Extract the [x, y] coordinate from the center of the cell holding the provided text.  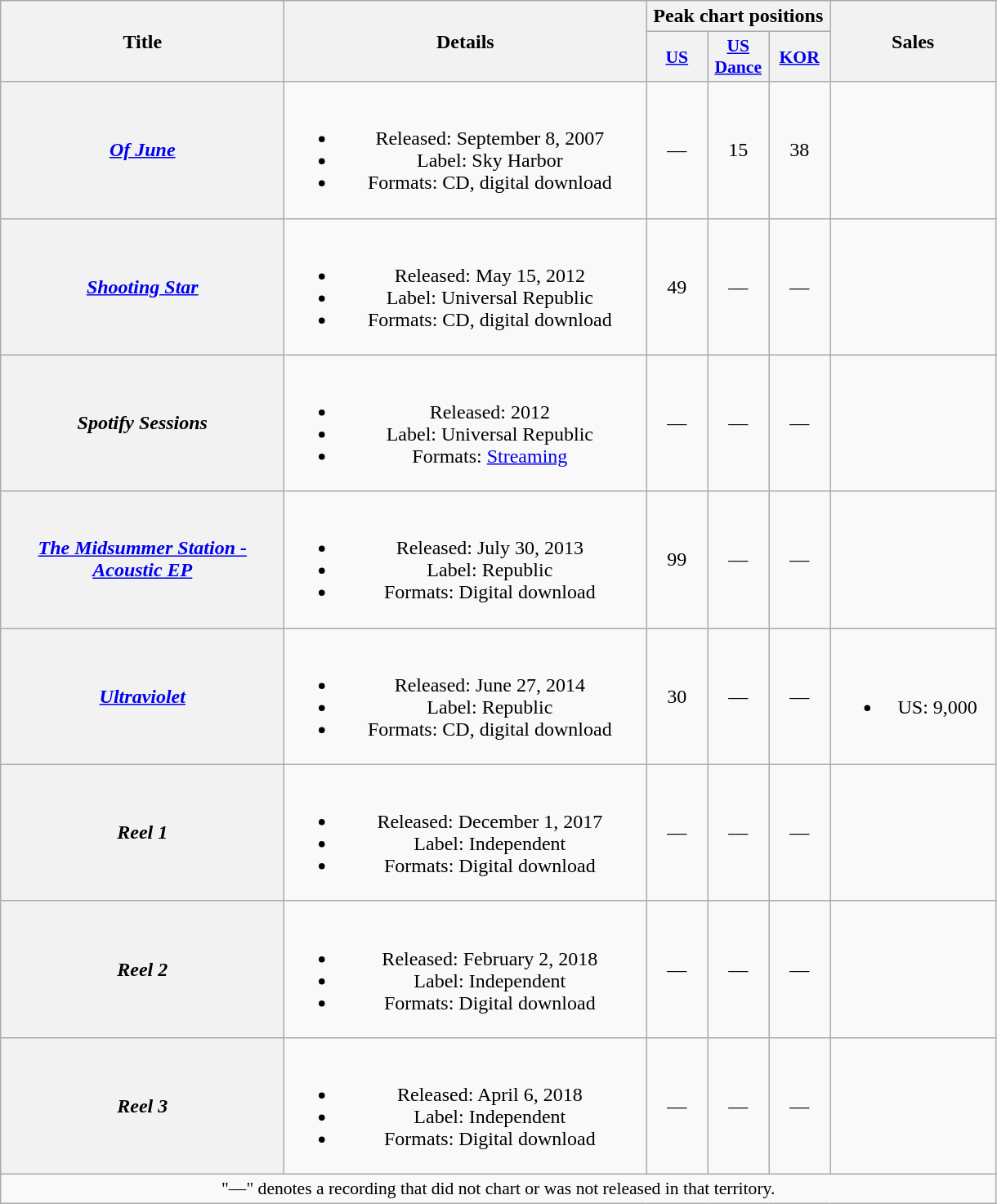
Released: February 2, 2018Label: IndependentFormats: Digital download [466, 969]
Released: June 27, 2014Label: RepublicFormats: CD, digital download [466, 696]
Released: April 6, 2018Label: IndependentFormats: Digital download [466, 1105]
38 [799, 150]
Released: December 1, 2017Label: IndependentFormats: Digital download [466, 832]
Released: May 15, 2012Label: Universal RepublicFormats: CD, digital download [466, 286]
Released: September 8, 2007Label: Sky HarborFormats: CD, digital download [466, 150]
Sales [914, 41]
Shooting Star [142, 286]
Reel 3 [142, 1105]
Peak chart positions [739, 16]
Reel 2 [142, 969]
30 [677, 696]
49 [677, 286]
US: 9,000 [914, 696]
Details [466, 41]
US [677, 57]
Spotify Sessions [142, 423]
99 [677, 559]
Ultraviolet [142, 696]
USDance [739, 57]
Of June [142, 150]
Released: July 30, 2013Label: RepublicFormats: Digital download [466, 559]
Title [142, 41]
The Midsummer Station - Acoustic EP [142, 559]
KOR [799, 57]
Reel 1 [142, 832]
Released: 2012Label: Universal RepublicFormats: Streaming [466, 423]
"—" denotes a recording that did not chart or was not released in that territory. [499, 1188]
15 [739, 150]
